Provide the (x, y) coordinate of the cell's center where the given text is located.  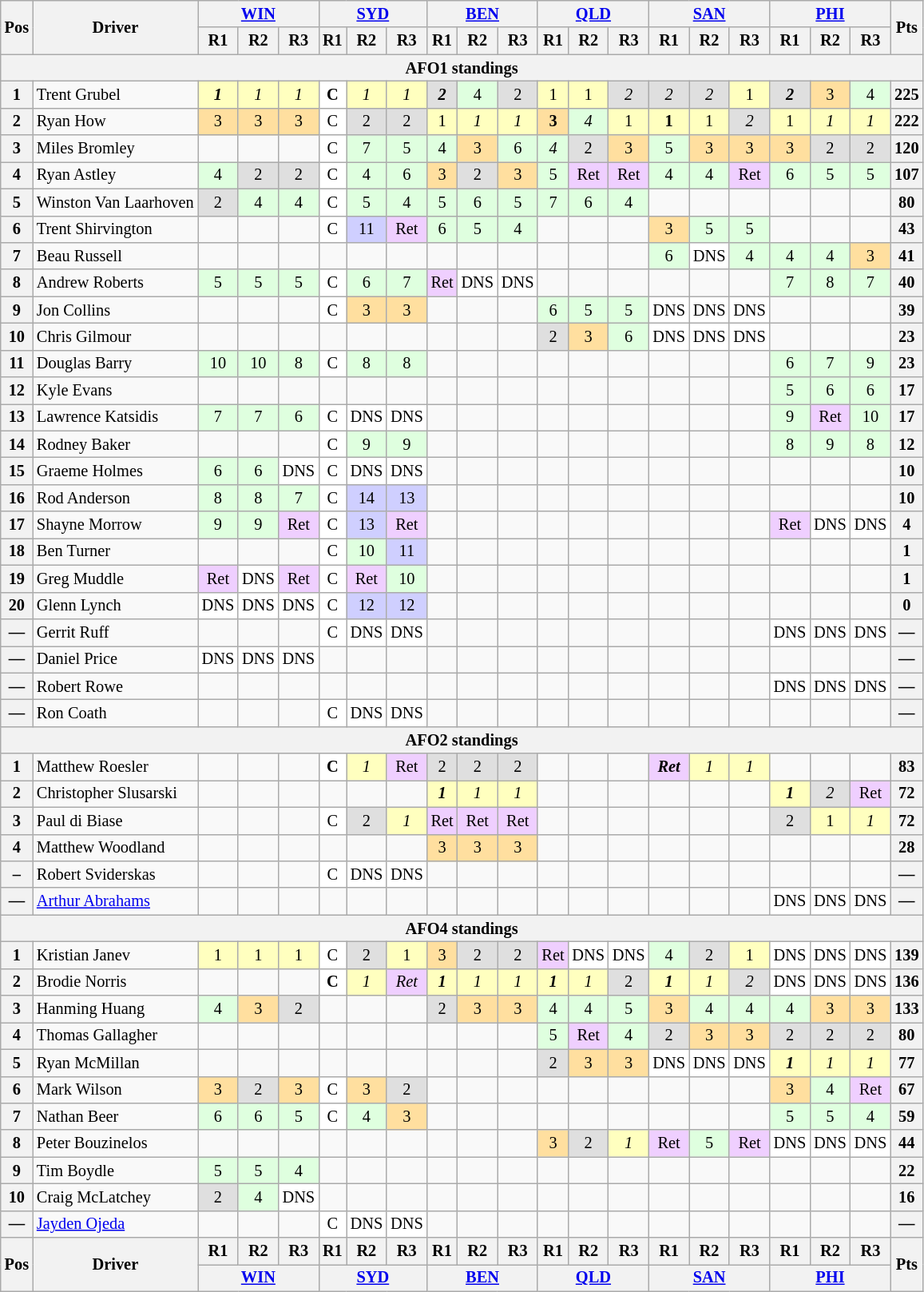
Peter Bouzinelos (115, 1143)
0 (906, 606)
Gerrit Ruff (115, 632)
Matthew Roesler (115, 767)
Paul di Biase (115, 821)
Trent Shirvington (115, 229)
Chris Gilmour (115, 336)
Ron Coath (115, 713)
Ryan Astley (115, 175)
Ben Turner (115, 551)
136 (906, 982)
43 (906, 229)
20 (17, 606)
28 (906, 848)
Ryan How (115, 121)
83 (906, 767)
40 (906, 283)
Jon Collins (115, 310)
Shayne Morrow (115, 525)
120 (906, 149)
Arthur Abrahams (115, 901)
Robert Rowe (115, 686)
AFO1 standings (462, 68)
Kristian Janev (115, 955)
67 (906, 1090)
Lawrence Katsidis (115, 417)
Douglas Barry (115, 364)
Greg Muddle (115, 578)
41 (906, 256)
Rodney Baker (115, 444)
Matthew Woodland (115, 848)
15 (17, 471)
Andrew Roberts (115, 283)
Thomas Gallagher (115, 1036)
139 (906, 955)
Tim Boydle (115, 1171)
Miles Bromley (115, 149)
22 (906, 1171)
77 (906, 1063)
59 (906, 1116)
222 (906, 121)
133 (906, 1009)
Graeme Holmes (115, 471)
Glenn Lynch (115, 606)
Brodie Norris (115, 982)
AFO4 standings (462, 928)
Jayden Ojeda (115, 1224)
Rod Anderson (115, 498)
Beau Russell (115, 256)
– (17, 874)
19 (17, 578)
107 (906, 175)
Christopher Slusarski (115, 793)
Mark Wilson (115, 1090)
Hanming Huang (115, 1009)
Winston Van Laarhoven (115, 202)
Kyle Evans (115, 391)
Ryan McMillan (115, 1063)
Trent Grubel (115, 94)
Nathan Beer (115, 1116)
AFO2 standings (462, 740)
Craig McLatchey (115, 1197)
Daniel Price (115, 659)
39 (906, 310)
18 (17, 551)
225 (906, 94)
44 (906, 1143)
Robert Sviderskas (115, 874)
